Locate the cell with the specified text and output its (X, Y) center coordinate. 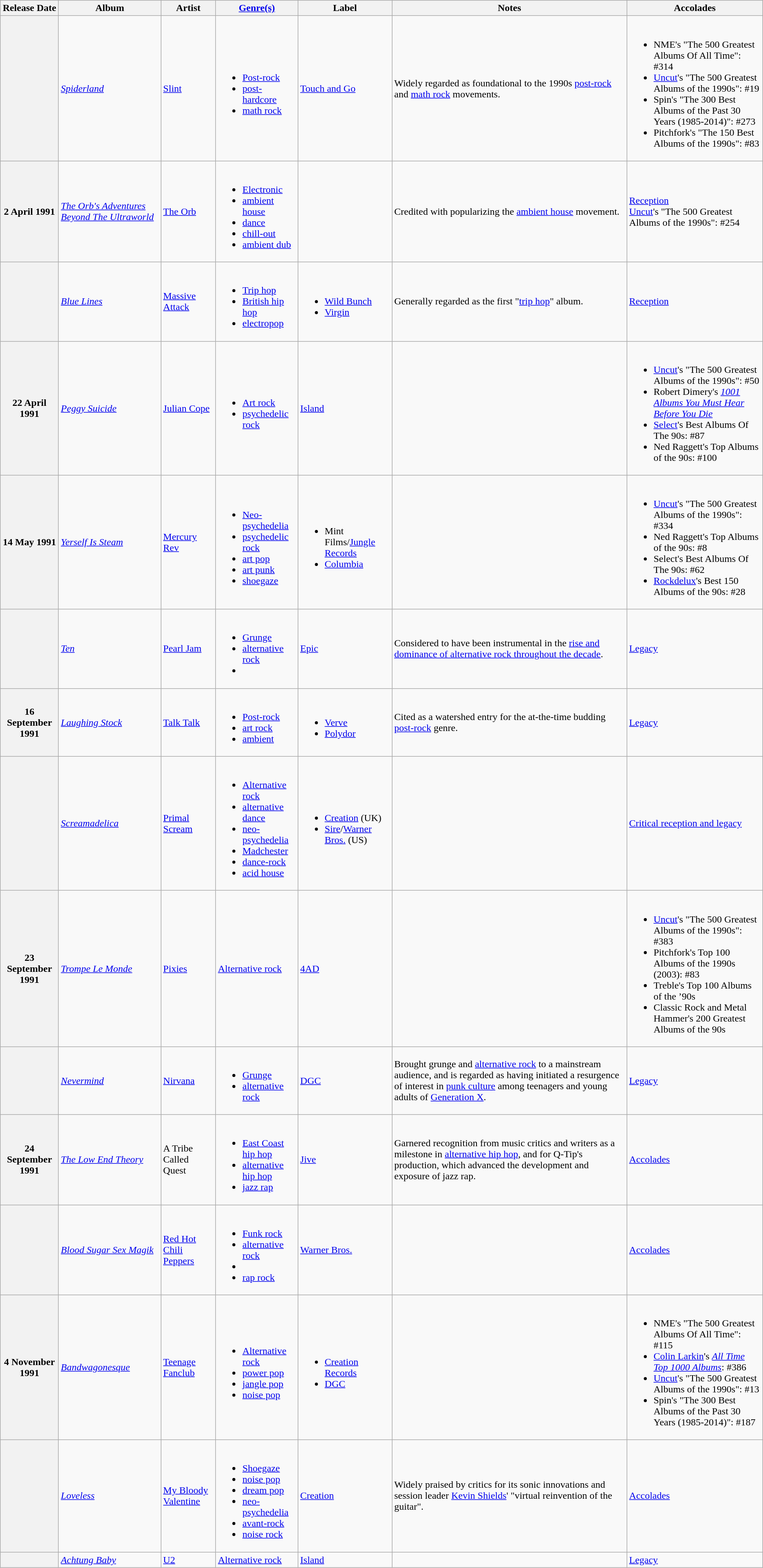
22 April 1991 (29, 408)
East Coast hip hopalternative hip hopjazz rap (257, 1160)
Massive Attack (188, 302)
Achtung Baby (110, 1560)
Yerself Is Steam (110, 542)
Laughing Stock (110, 722)
The Low End Theory (110, 1160)
Blue Lines (110, 302)
Trompe Le Monde (110, 968)
Teenage Fanclub (188, 1368)
DGC (345, 1081)
Pixies (188, 968)
Neo-psychedeliapsychedelic rockart popart punkshoegaze (257, 542)
Touch and Go (345, 88)
Creation RecordsDGC (345, 1368)
Funk rockalternative rockrap rock (257, 1249)
Label (345, 8)
Ten (110, 649)
VervePolydor (345, 722)
Alternative rockpower popjangle popnoise pop (257, 1368)
Nevermind (110, 1081)
Cited as a watershed entry for the at-the-time budding post-rock genre. (509, 722)
Shoegazenoise popdream popneo-psychedeliaavant-rocknoise rock (257, 1496)
The Orb (188, 211)
Jive (345, 1160)
Reception (695, 302)
Peggy Suicide (110, 408)
Generally regarded as the first "trip hop" album. (509, 302)
Nirvana (188, 1081)
Post-rockart rockambient (257, 722)
Considered to have been instrumental in the rise and dominance of alternative rock throughout the decade. (509, 649)
Trip hopBritish hip hopelectropop (257, 302)
Blood Sugar Sex Magik (110, 1249)
Slint (188, 88)
Spiderland (110, 88)
The Orb's Adventures Beyond The Ultraworld (110, 211)
Artist (188, 8)
16 September 1991 (29, 722)
Loveless (110, 1496)
Album (110, 8)
2 April 1991 (29, 211)
Creation (345, 1496)
Notes (509, 8)
Electronicambient housedancechill-outambient dub (257, 211)
Talk Talk (188, 722)
Widely regarded as foundational to the 1990s post-rock and math rock movements. (509, 88)
Creation (UK)Sire/Warner Bros. (US) (345, 823)
24 September 1991 (29, 1160)
Julian Cope (188, 408)
Genre(s) (257, 8)
Red Hot Chili Peppers (188, 1249)
Widely praised by critics for its sonic innovations and session leader Kevin Shields' "virtual reinvention of the guitar". (509, 1496)
Bandwagonesque (110, 1368)
Warner Bros. (345, 1249)
My Bloody Valentine (188, 1496)
U2 (188, 1560)
Alternative rockalternative danceneo-psychedeliaMadchesterdance-rockacid house (257, 823)
23 September 1991 (29, 968)
A Tribe Called Quest (188, 1160)
Mercury Rev (188, 542)
4 November 1991 (29, 1368)
14 May 1991 (29, 542)
Wild BunchVirgin (345, 302)
Post-rockpost-hardcoremath rock (257, 88)
ReceptionUncut's "The 500 Greatest Albums of the 1990s": #254 (695, 211)
Art rockpsychedelic rock (257, 408)
Pearl Jam (188, 649)
Release Date (29, 8)
Credited with popularizing the ambient house movement. (509, 211)
Mint Films/Jungle RecordsColumbia (345, 542)
Primal Scream (188, 823)
4AD (345, 968)
Critical reception and legacy (695, 823)
Epic (345, 649)
Screamadelica (110, 823)
